Return the (x, y) coordinate for the center point of the cell that contains the specified text.  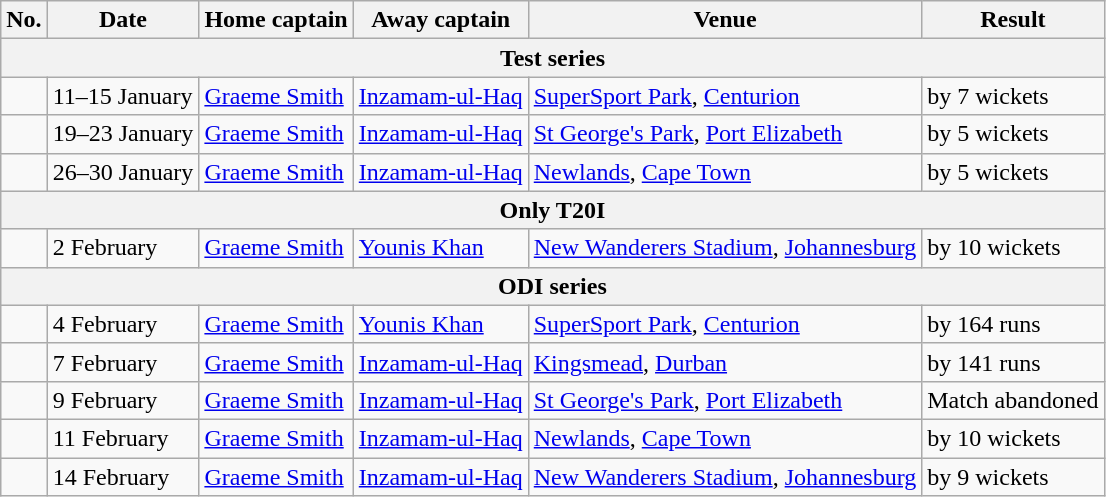
by 7 wickets (1013, 96)
19–23 January (123, 134)
Test series (552, 58)
4 February (123, 324)
Date (123, 20)
Venue (725, 20)
by 164 runs (1013, 324)
Only T20I (552, 210)
9 February (123, 400)
by 9 wickets (1013, 477)
2 February (123, 248)
ODI series (552, 286)
Match abandoned (1013, 400)
by 141 runs (1013, 362)
14 February (123, 477)
Result (1013, 20)
11 February (123, 438)
7 February (123, 362)
Home captain (276, 20)
26–30 January (123, 172)
11–15 January (123, 96)
Kingsmead, Durban (725, 362)
No. (24, 20)
Away captain (440, 20)
